Identify which cell holds the provided text, then report its [X, Y] central coordinate. 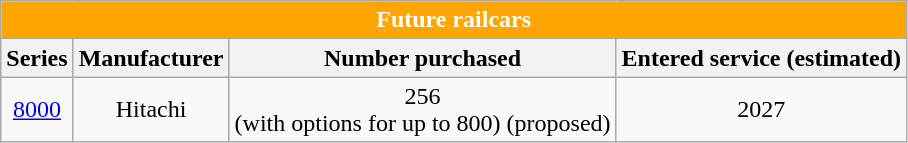
Number purchased [422, 58]
Series [37, 58]
Hitachi [151, 110]
Manufacturer [151, 58]
Entered service (estimated) [762, 58]
8000 [37, 110]
2027 [762, 110]
256 (with options for up to 800) (proposed) [422, 110]
Future railcars [454, 20]
